Identify which cell holds the provided text, then report its (X, Y) central coordinate. 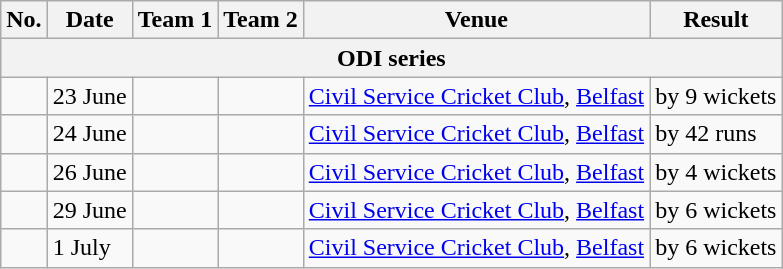
Venue (476, 20)
Result (716, 20)
Date (90, 20)
1 July (90, 248)
by 4 wickets (716, 172)
23 June (90, 96)
by 42 runs (716, 134)
26 June (90, 172)
by 9 wickets (716, 96)
ODI series (392, 58)
Team 1 (175, 20)
Team 2 (261, 20)
24 June (90, 134)
29 June (90, 210)
No. (24, 20)
